Detect which cell encompasses the target text, then output its (x, y) center coordinate. 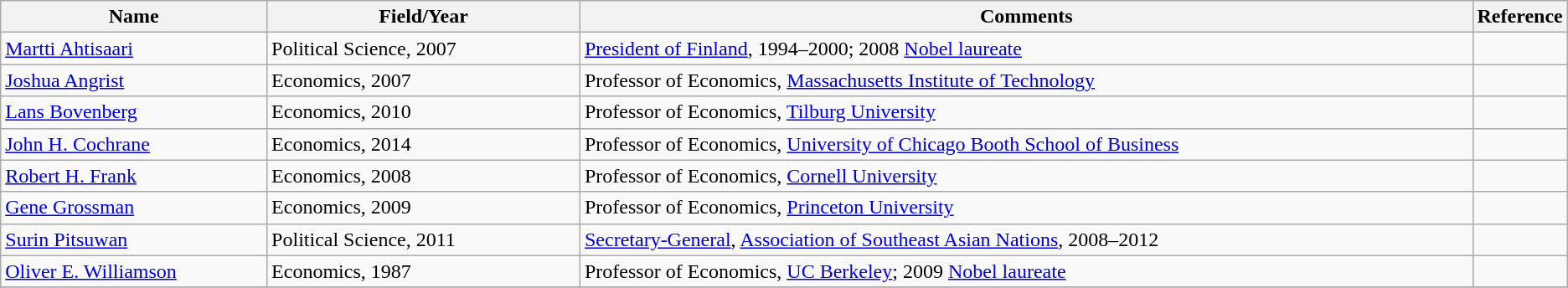
President of Finland, 1994–2000; 2008 Nobel laureate (1026, 49)
Economics, 2007 (424, 80)
Surin Pitsuwan (134, 239)
Joshua Angrist (134, 80)
Economics, 2010 (424, 112)
Field/Year (424, 17)
Lans Bovenberg (134, 112)
Name (134, 17)
Oliver E. Williamson (134, 271)
Economics, 2009 (424, 208)
Professor of Economics, Cornell University (1026, 176)
Professor of Economics, Massachusetts Institute of Technology (1026, 80)
Professor of Economics, Princeton University (1026, 208)
Economics, 2008 (424, 176)
Economics, 2014 (424, 144)
John H. Cochrane (134, 144)
Professor of Economics, UC Berkeley; 2009 Nobel laureate (1026, 271)
Robert H. Frank (134, 176)
Political Science, 2007 (424, 49)
Professor of Economics, University of Chicago Booth School of Business (1026, 144)
Economics, 1987 (424, 271)
Martti Ahtisaari (134, 49)
Reference (1519, 17)
Comments (1026, 17)
Professor of Economics, Tilburg University (1026, 112)
Secretary-General, Association of Southeast Asian Nations, 2008–2012 (1026, 239)
Gene Grossman (134, 208)
Political Science, 2011 (424, 239)
